Return the [X, Y] coordinate for the center point of the cell that contains the specified text.  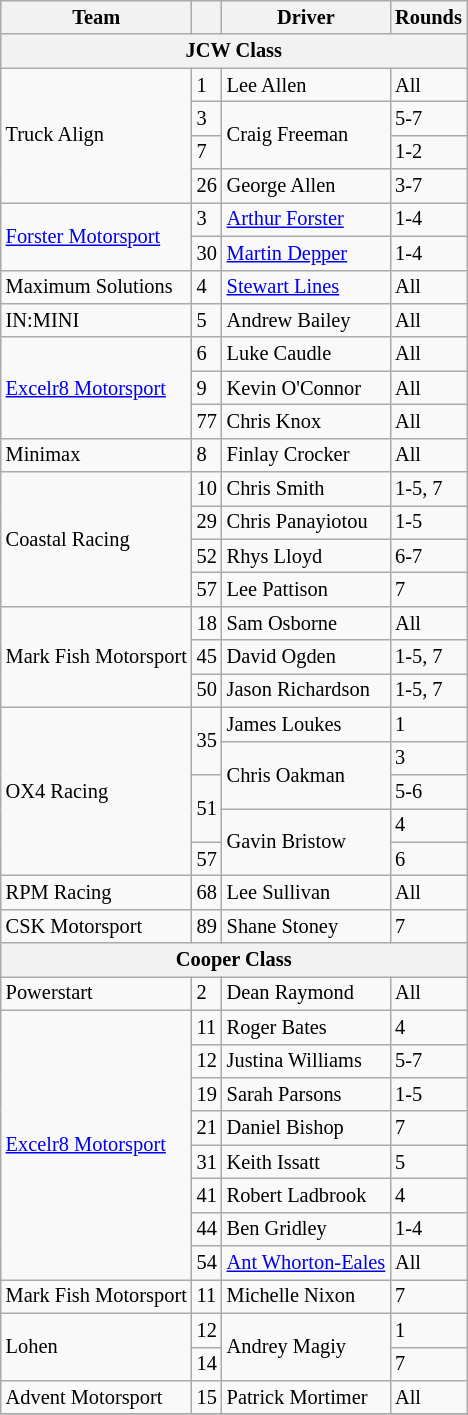
Gavin Bristow [306, 842]
Ant Whorton-Eales [306, 1263]
30 [207, 253]
Chris Panayiotou [306, 522]
Chris Smith [306, 489]
Truck Align [96, 136]
Martin Depper [306, 253]
Robert Ladbrook [306, 1195]
Chris Knox [306, 421]
Rhys Lloyd [306, 556]
Cooper Class [234, 960]
19 [207, 1094]
8 [207, 455]
Michelle Nixon [306, 1296]
3-7 [428, 186]
35 [207, 740]
Arthur Forster [306, 219]
2 [207, 993]
Minimax [96, 455]
George Allen [306, 186]
OX4 Racing [96, 791]
44 [207, 1229]
Andrey Magiy [306, 1346]
Stewart Lines [306, 287]
18 [207, 623]
54 [207, 1263]
Sam Osborne [306, 623]
RPM Racing [96, 892]
Powerstart [96, 993]
Advent Motorsport [96, 1397]
Keith Issatt [306, 1162]
26 [207, 186]
Shane Stoney [306, 926]
Craig Freeman [306, 134]
Jason Richardson [306, 690]
Justina Williams [306, 1061]
89 [207, 926]
IN:MINI [96, 320]
45 [207, 657]
68 [207, 892]
9 [207, 388]
Dean Raymond [306, 993]
1-2 [428, 152]
52 [207, 556]
Coastal Racing [96, 540]
David Ogden [306, 657]
10 [207, 489]
Maximum Solutions [96, 287]
5-6 [428, 791]
Kevin O'Connor [306, 388]
41 [207, 1195]
CSK Motorsport [96, 926]
Chris Oakman [306, 774]
14 [207, 1364]
Ben Gridley [306, 1229]
15 [207, 1397]
Roger Bates [306, 1027]
Team [96, 17]
29 [207, 522]
Sarah Parsons [306, 1094]
Driver [306, 17]
Forster Motorsport [96, 236]
Lee Pattison [306, 589]
Daniel Bishop [306, 1128]
Lohen [96, 1346]
31 [207, 1162]
JCW Class [234, 51]
James Loukes [306, 724]
Patrick Mortimer [306, 1397]
Rounds [428, 17]
21 [207, 1128]
Luke Caudle [306, 354]
Finlay Crocker [306, 455]
77 [207, 421]
Lee Allen [306, 85]
Andrew Bailey [306, 320]
6-7 [428, 556]
50 [207, 690]
51 [207, 808]
Lee Sullivan [306, 892]
